For the text-containing cell, return its midpoint in [X, Y] coordinate format. 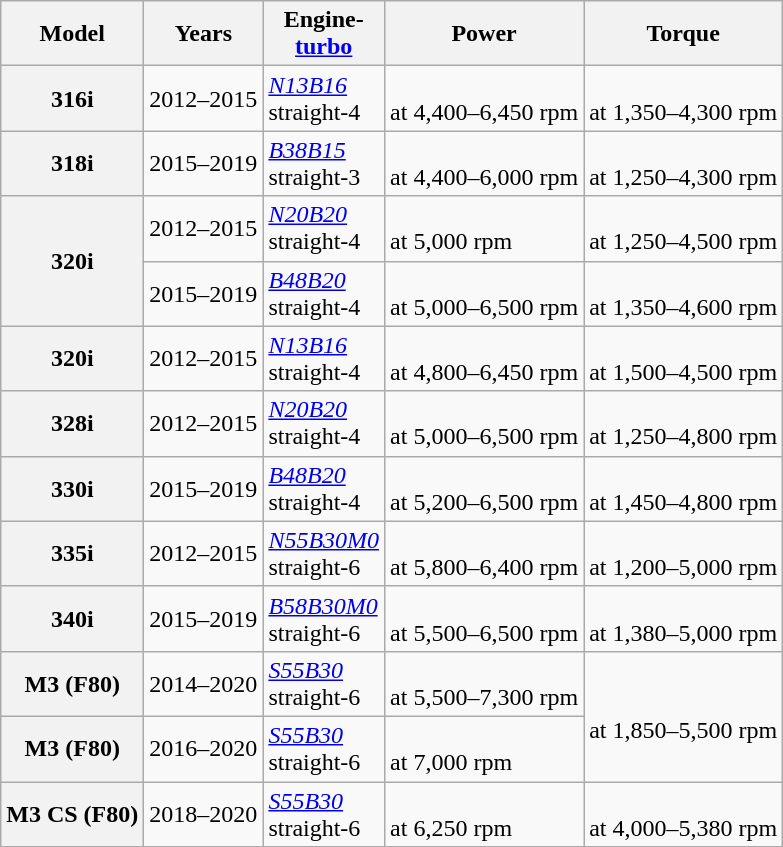
N55B30M0 straight-6 [324, 554]
2016–2020 [204, 748]
2014–2020 [204, 684]
316i [72, 98]
at 5,500–7,300 rpm [484, 684]
at 4,800–6,450 rpm [484, 358]
at 4,000–5,380 rpm [684, 814]
at 5,500–6,500 rpm [484, 618]
Years [204, 34]
at 1,850–5,500 rpm [684, 716]
B58B30M0 straight-6 [324, 618]
at 1,200–5,000 rpm [684, 554]
Torque [684, 34]
Model [72, 34]
at 4,400–6,450 rpm [484, 98]
340i [72, 618]
M3 CS (F80) [72, 814]
at 5,200–6,500 rpm [484, 488]
at 5,000 rpm [484, 228]
at 7,000 rpm [484, 748]
at 1,250–4,300 rpm [684, 164]
at 1,450–4,800 rpm [684, 488]
2018–2020 [204, 814]
at 4,400–6,000 rpm [484, 164]
at 1,250–4,500 rpm [684, 228]
Power [484, 34]
at 1,380–5,000 rpm [684, 618]
at 1,350–4,300 rpm [684, 98]
328i [72, 424]
Engine- turbo [324, 34]
at 1,250–4,800 rpm [684, 424]
at 5,800–6,400 rpm [484, 554]
at 6,250 rpm [484, 814]
at 1,500–4,500 rpm [684, 358]
at 1,350–4,600 rpm [684, 294]
318i [72, 164]
330i [72, 488]
B38B15 straight-3 [324, 164]
335i [72, 554]
